Search for the cell housing the specified text and yield its (x, y) center coordinate. 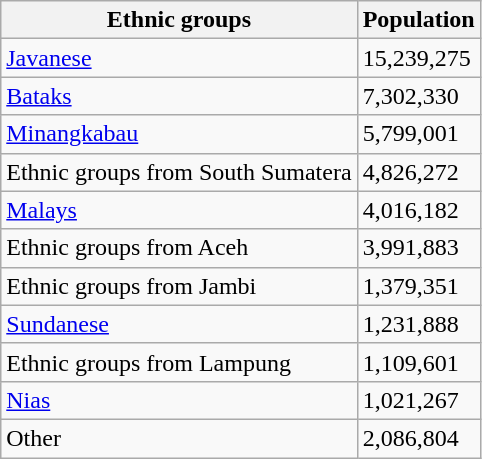
Bataks (179, 96)
1,021,267 (418, 400)
Ethnic groups from Aceh (179, 248)
1,231,888 (418, 324)
Population (418, 20)
1,379,351 (418, 286)
Sundanese (179, 324)
Other (179, 438)
5,799,001 (418, 134)
3,991,883 (418, 248)
Ethnic groups from Lampung (179, 362)
Malays (179, 210)
15,239,275 (418, 58)
2,086,804 (418, 438)
Minangkabau (179, 134)
4,826,272 (418, 172)
Ethnic groups (179, 20)
1,109,601 (418, 362)
Javanese (179, 58)
Nias (179, 400)
7,302,330 (418, 96)
Ethnic groups from South Sumatera (179, 172)
Ethnic groups from Jambi (179, 286)
4,016,182 (418, 210)
